From the cell containing the given text, extract its center point as [X, Y] coordinate. 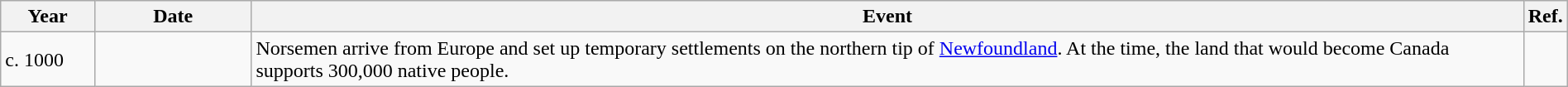
Ref. [1545, 17]
Date [172, 17]
Event [887, 17]
c. 1000 [48, 60]
Year [48, 17]
